Provide the (x, y) coordinate of the cell's center where the given text is located.  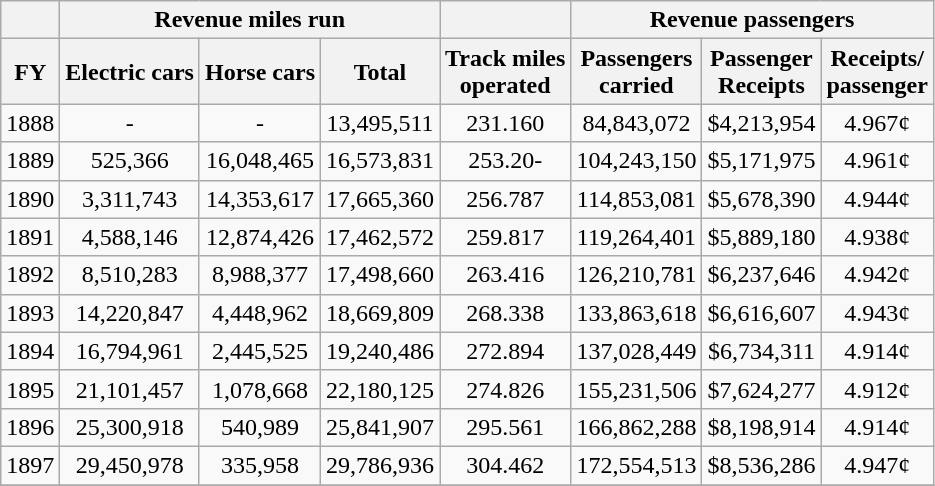
114,853,081 (636, 199)
25,841,907 (380, 427)
1,078,668 (260, 389)
231.160 (506, 123)
13,495,511 (380, 123)
29,786,936 (380, 465)
16,048,465 (260, 161)
21,101,457 (130, 389)
274.826 (506, 389)
$4,213,954 (762, 123)
$6,237,646 (762, 275)
Total (380, 72)
$8,198,914 (762, 427)
$6,734,311 (762, 351)
525,366 (130, 161)
$7,624,277 (762, 389)
17,462,572 (380, 237)
1893 (30, 313)
Track milesoperated (506, 72)
263.416 (506, 275)
137,028,449 (636, 351)
14,353,617 (260, 199)
29,450,978 (130, 465)
18,669,809 (380, 313)
17,665,360 (380, 199)
19,240,486 (380, 351)
253.20- (506, 161)
4.961¢ (877, 161)
1888 (30, 123)
8,510,283 (130, 275)
84,843,072 (636, 123)
304.462 (506, 465)
295.561 (506, 427)
4.944¢ (877, 199)
$5,678,390 (762, 199)
1890 (30, 199)
166,862,288 (636, 427)
16,573,831 (380, 161)
4.942¢ (877, 275)
8,988,377 (260, 275)
1894 (30, 351)
Electric cars (130, 72)
Revenue miles run (250, 20)
22,180,125 (380, 389)
104,243,150 (636, 161)
272.894 (506, 351)
1897 (30, 465)
4.912¢ (877, 389)
4.943¢ (877, 313)
155,231,506 (636, 389)
3,311,743 (130, 199)
4.947¢ (877, 465)
Receipts/passenger (877, 72)
Passengerscarried (636, 72)
119,264,401 (636, 237)
4,448,962 (260, 313)
$8,536,286 (762, 465)
17,498,660 (380, 275)
4.938¢ (877, 237)
$6,616,607 (762, 313)
1889 (30, 161)
126,210,781 (636, 275)
14,220,847 (130, 313)
335,958 (260, 465)
FY (30, 72)
172,554,513 (636, 465)
16,794,961 (130, 351)
256.787 (506, 199)
Revenue passengers (752, 20)
2,445,525 (260, 351)
1891 (30, 237)
4,588,146 (130, 237)
Horse cars (260, 72)
PassengerReceipts (762, 72)
1896 (30, 427)
12,874,426 (260, 237)
1895 (30, 389)
540,989 (260, 427)
1892 (30, 275)
259.817 (506, 237)
$5,171,975 (762, 161)
133,863,618 (636, 313)
268.338 (506, 313)
4.967¢ (877, 123)
$5,889,180 (762, 237)
25,300,918 (130, 427)
